Identify which cell holds the provided text, then report its [x, y] central coordinate. 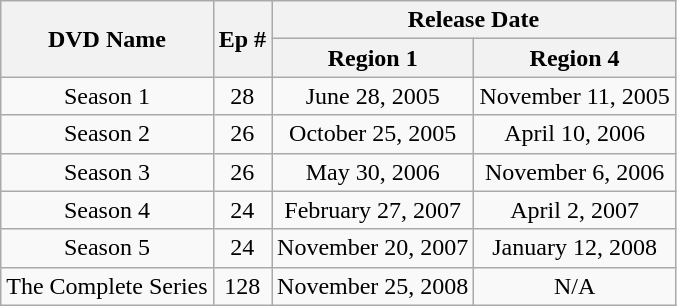
Season 2 [107, 134]
Release Date [474, 20]
February 27, 2007 [373, 210]
Season 3 [107, 172]
October 25, 2005 [373, 134]
DVD Name [107, 39]
Season 4 [107, 210]
November 25, 2008 [373, 286]
Region 4 [574, 58]
November 20, 2007 [373, 248]
April 10, 2006 [574, 134]
Season 5 [107, 248]
28 [242, 96]
The Complete Series [107, 286]
N/A [574, 286]
January 12, 2008 [574, 248]
May 30, 2006 [373, 172]
128 [242, 286]
Season 1 [107, 96]
April 2, 2007 [574, 210]
November 6, 2006 [574, 172]
June 28, 2005 [373, 96]
November 11, 2005 [574, 96]
Region 1 [373, 58]
Ep # [242, 39]
